Determine the [X, Y] coordinate at the center of the cell enclosing the given text.  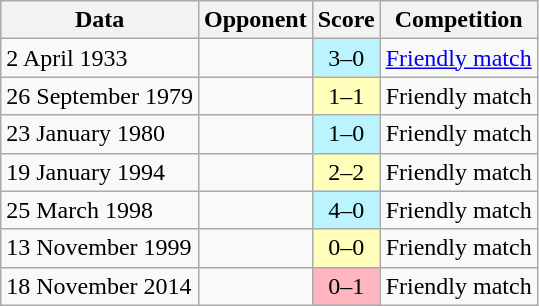
18 November 2014 [100, 286]
19 January 1994 [100, 172]
Data [100, 20]
2 April 1933 [100, 58]
2–2 [346, 172]
13 November 1999 [100, 248]
Competition [458, 20]
Opponent [255, 20]
26 September 1979 [100, 96]
Score [346, 20]
4–0 [346, 210]
0–0 [346, 248]
1–0 [346, 134]
1–1 [346, 96]
3–0 [346, 58]
23 January 1980 [100, 134]
0–1 [346, 286]
25 March 1998 [100, 210]
